Return (X, Y) of the center of cell containing provided text 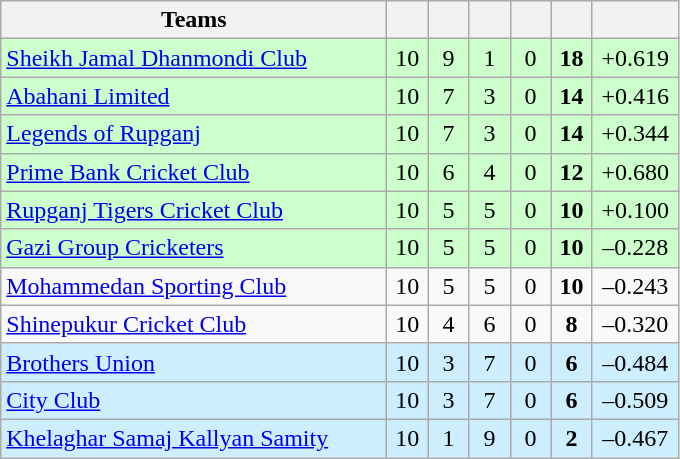
Rupganj Tigers Cricket Club (194, 210)
Sheikh Jamal Dhanmondi Club (194, 58)
Mohammedan Sporting Club (194, 286)
Legends of Rupganj (194, 134)
18 (572, 58)
+0.344 (635, 134)
Khelaghar Samaj Kallyan Samity (194, 438)
–0.467 (635, 438)
+0.680 (635, 172)
–0.320 (635, 324)
Gazi Group Cricketers (194, 248)
–0.243 (635, 286)
City Club (194, 400)
Abahani Limited (194, 96)
2 (572, 438)
Teams (194, 20)
+0.619 (635, 58)
+0.416 (635, 96)
8 (572, 324)
–0.228 (635, 248)
12 (572, 172)
Prime Bank Cricket Club (194, 172)
–0.509 (635, 400)
Shinepukur Cricket Club (194, 324)
+0.100 (635, 210)
–0.484 (635, 362)
Brothers Union (194, 362)
